Identify which cell holds the provided text, then report its (x, y) central coordinate. 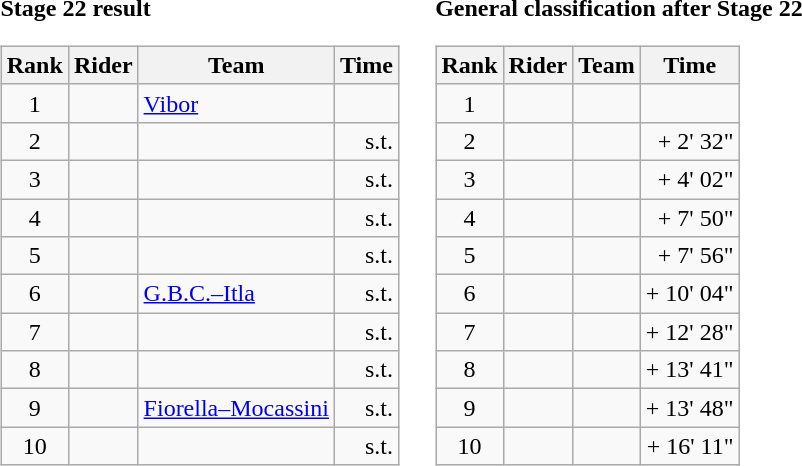
+ 13' 41" (690, 370)
Fiorella–Mocassini (236, 408)
+ 12' 28" (690, 332)
+ 7' 56" (690, 256)
Vibor (236, 103)
+ 7' 50" (690, 217)
+ 16' 11" (690, 446)
+ 10' 04" (690, 294)
+ 2' 32" (690, 141)
+ 13' 48" (690, 408)
+ 4' 02" (690, 179)
G.B.C.–Itla (236, 294)
